Scan for the cell matching the given text and deliver its (X, Y) coordinate at center. 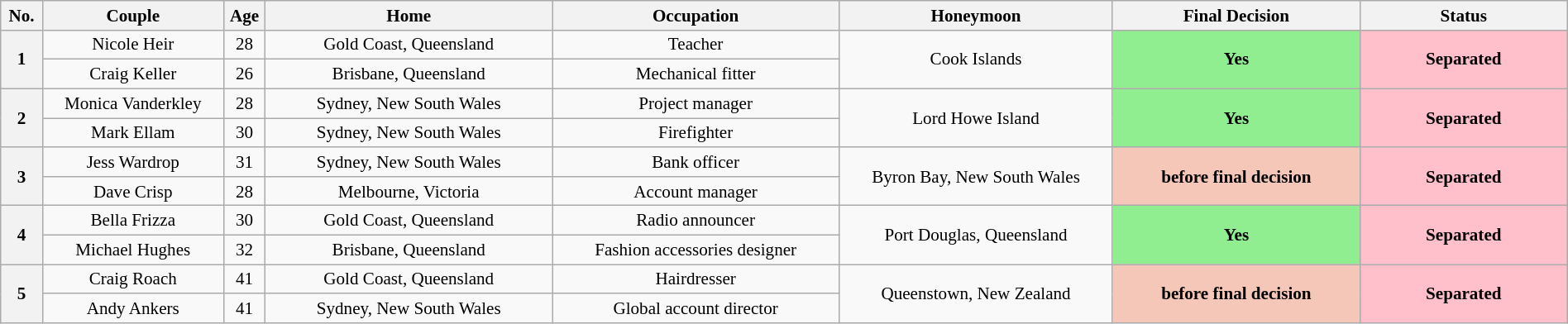
Bank officer (696, 162)
26 (245, 74)
Global account director (696, 307)
Honeymoon (976, 15)
2 (22, 117)
5 (22, 294)
Nicole Heir (132, 45)
Byron Bay, New South Wales (976, 177)
1 (22, 60)
4 (22, 235)
31 (245, 162)
Mechanical fitter (696, 74)
Project manager (696, 102)
Lord Howe Island (976, 117)
Bella Frizza (132, 220)
Radio announcer (696, 220)
Couple (132, 15)
Hairdresser (696, 279)
Andy Ankers (132, 307)
Cook Islands (976, 60)
Monica Vanderkley (132, 102)
Mark Ellam (132, 132)
Melbourne, Victoria (409, 190)
Occupation (696, 15)
Status (1464, 15)
32 (245, 250)
Michael Hughes (132, 250)
Port Douglas, Queensland (976, 235)
Account manager (696, 190)
Age (245, 15)
Home (409, 15)
Queenstown, New Zealand (976, 294)
Jess Wardrop (132, 162)
Final Decision (1236, 15)
Craig Keller (132, 74)
Fashion accessories designer (696, 250)
3 (22, 177)
Craig Roach (132, 279)
Firefighter (696, 132)
No. (22, 15)
Dave Crisp (132, 190)
Teacher (696, 45)
